Output the [x, y] coordinate of the center of the cell containing the given text.  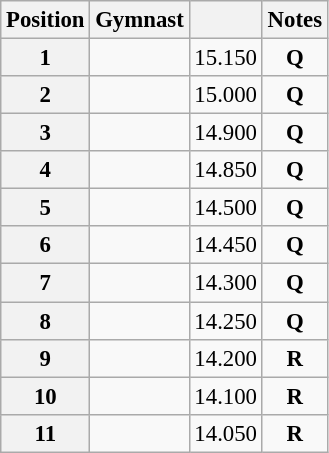
14.850 [226, 170]
11 [46, 433]
14.900 [226, 133]
8 [46, 321]
6 [46, 245]
14.250 [226, 321]
3 [46, 133]
14.050 [226, 433]
Gymnast [140, 20]
14.450 [226, 245]
14.100 [226, 396]
7 [46, 283]
14.500 [226, 208]
14.300 [226, 283]
15.000 [226, 95]
15.150 [226, 58]
4 [46, 170]
14.200 [226, 358]
Notes [294, 20]
2 [46, 95]
10 [46, 396]
9 [46, 358]
5 [46, 208]
Position [46, 20]
1 [46, 58]
